Return the [X, Y] coordinate for the center point of the cell that contains the specified text.  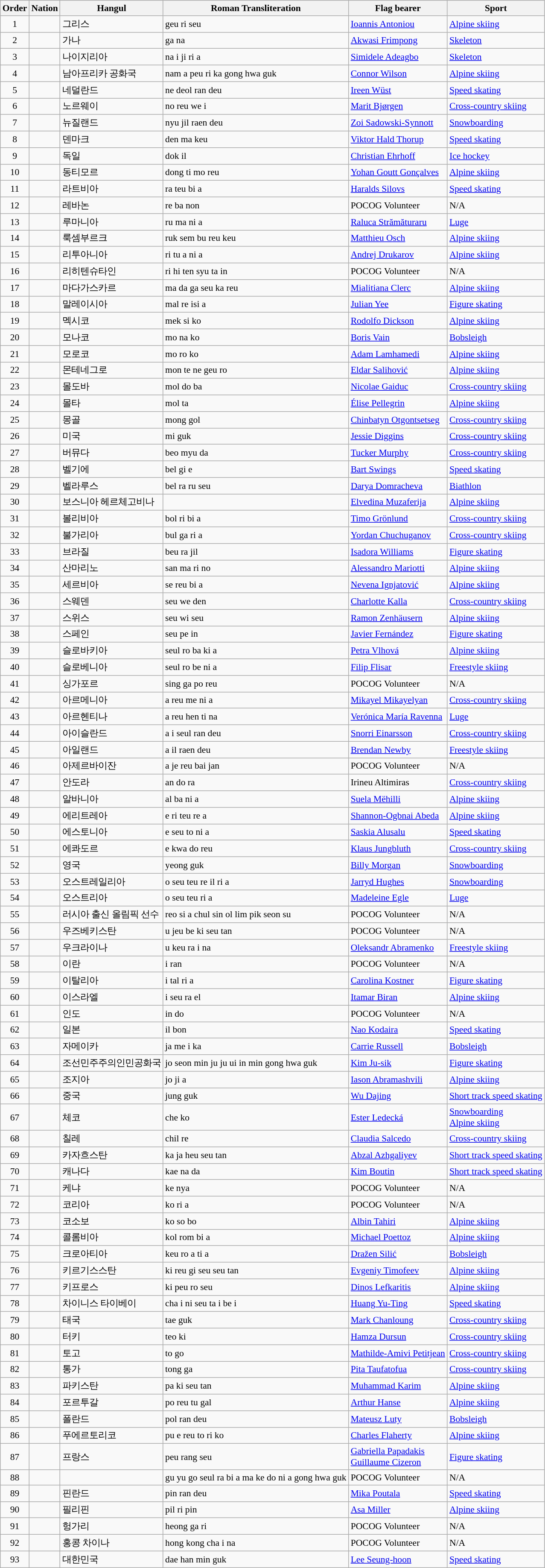
27 [15, 453]
po reu tu gal [256, 1402]
ma da ga seu ka reu [256, 288]
모나코 [112, 337]
91 [15, 1526]
34 [15, 568]
89 [15, 1494]
50 [15, 832]
조선민주주의인민공화국 [112, 1063]
Petra Vlhová [398, 651]
nam a peu ri ka gong hwa guk [256, 73]
파키스탄 [112, 1386]
아제르바이잔 [112, 766]
Alessandro Mariotti [398, 568]
ga na [256, 40]
벨기에 [112, 470]
a je reu bai jan [256, 766]
Mika Poutala [398, 1494]
87 [15, 1457]
ruk sem bu reu keu [256, 238]
세르비아 [112, 585]
51 [15, 849]
che ko [256, 1117]
에스토니아 [112, 832]
프랑스 [112, 1457]
브라질 [112, 552]
Darya Domracheva [398, 486]
카자흐스탄 [112, 1156]
Biathlon [496, 486]
Viktor Hald Thorup [398, 139]
벨라루스 [112, 486]
dae han min guk [256, 1559]
Madeleine Egle [398, 898]
14 [15, 238]
18 [15, 304]
독일 [112, 156]
e kwa do reu [256, 849]
Ester Ledecká [398, 1117]
bol ri bi a [256, 519]
Rodolfo Dickson [398, 321]
re ba non [256, 206]
체코 [112, 1117]
ka ja heu seu tan [256, 1156]
레바논 [112, 206]
79 [15, 1320]
Ice hockey [496, 156]
리투아니아 [112, 255]
이스라엘 [112, 998]
geu ri seu [256, 24]
Albin Tahiri [398, 1221]
67 [15, 1117]
보스니아 헤르체고비나 [112, 502]
Mathilde-Amivi Petitjean [398, 1353]
23 [15, 387]
59 [15, 980]
u jeu be ki seu tan [256, 931]
nyu jil raen deu [256, 123]
ke nya [256, 1188]
in do [256, 1014]
핀란드 [112, 1494]
29 [15, 486]
Akwasi Frimpong [398, 40]
Marit Bjørgen [398, 107]
ko so bo [256, 1221]
버뮤다 [112, 453]
Flag bearer [398, 8]
Kim Boutin [398, 1172]
58 [15, 964]
6 [15, 107]
56 [15, 931]
Elvedina Muzaferija [398, 502]
Nation [44, 8]
코리아 [112, 1205]
beu ra jil [256, 552]
i ran [256, 964]
Christian Ehrhoff [398, 156]
seu pe in [256, 635]
코소보 [112, 1221]
mo na ko [256, 337]
9 [15, 156]
47 [15, 783]
Mark Chanloung [398, 1320]
19 [15, 321]
Suela Mëhilli [398, 799]
Lee Seung-hoon [398, 1559]
mo ro ko [256, 354]
홍콩 차이나 [112, 1543]
mal re isi a [256, 304]
ki peu ro seu [256, 1287]
Saskia Alusalu [398, 832]
41 [15, 684]
Jessie Diggins [398, 436]
Julian Yee [398, 304]
61 [15, 1014]
85 [15, 1419]
no reu we i [256, 107]
에콰도르 [112, 849]
44 [15, 734]
Abzal Azhgaliyev [398, 1156]
33 [15, 552]
36 [15, 601]
seul ro be ni a [256, 667]
Snorri Einarsson [398, 734]
73 [15, 1221]
Mateusz Luty [398, 1419]
태국 [112, 1320]
산마리노 [112, 568]
chil re [256, 1138]
네덜란드 [112, 90]
이탈리아 [112, 980]
우즈베키스탄 [112, 931]
yeong guk [256, 865]
38 [15, 635]
30 [15, 502]
Muhammad Karim [398, 1386]
동티모르 [112, 173]
60 [15, 998]
u keu ra i na [256, 948]
sing ga po reu [256, 684]
키프로스 [112, 1287]
i tal ri a [256, 980]
불가리아 [112, 535]
Nevena Ignjatović [398, 585]
jo ji a [256, 1079]
스웨덴 [112, 601]
kol rom bi a [256, 1237]
Élise Pellegrin [398, 403]
71 [15, 1188]
heong ga ri [256, 1526]
Mikayel Mikayelyan [398, 700]
안도라 [112, 783]
80 [15, 1337]
kae na da [256, 1172]
43 [15, 717]
Boris Vain [398, 337]
74 [15, 1237]
cha i ni seu ta i be i [256, 1303]
뉴질랜드 [112, 123]
gu yu go seul ra bi a ma ke do ni a gong hwa guk [256, 1477]
3 [15, 57]
86 [15, 1436]
Raluca Strămăturaru [398, 222]
5 [15, 90]
영국 [112, 865]
bul ga ri a [256, 535]
Gabriella PapadakisGuillaume Cizeron [398, 1457]
77 [15, 1287]
헝가리 [112, 1526]
52 [15, 865]
캐나다 [112, 1172]
ra teu bi a [256, 189]
아르헨티나 [112, 717]
Matthieu Osch [398, 238]
크로아티아 [112, 1255]
알바니아 [112, 799]
mi guk [256, 436]
오스트레일리아 [112, 881]
46 [15, 766]
16 [15, 272]
오스트리아 [112, 898]
Kim Ju-sik [398, 1063]
31 [15, 519]
칠레 [112, 1138]
55 [15, 915]
필리핀 [112, 1510]
Ramon Zenhäusern [398, 617]
a reu me ni a [256, 700]
토고 [112, 1353]
al ba ni a [256, 799]
Haralds Silovs [398, 189]
루마니아 [112, 222]
Timo Grönlund [398, 519]
Hangul [112, 8]
Dinos Lefkaritis [398, 1287]
mong gol [256, 420]
40 [15, 667]
Tucker Murphy [398, 453]
싱가포르 [112, 684]
76 [15, 1271]
70 [15, 1172]
ri hi ten syu ta in [256, 272]
Hamza Dursun [398, 1337]
seul ro ba ki a [256, 651]
13 [15, 222]
Chinbatyn Otgontsetseg [398, 420]
a reu hen ti na [256, 717]
키르기스스탄 [112, 1271]
82 [15, 1370]
69 [15, 1156]
Itamar Biran [398, 998]
Carrie Russell [398, 1047]
Order [15, 8]
푸에르토리코 [112, 1436]
dong ti mo reu [256, 173]
라트비아 [112, 189]
Brendan Newby [398, 750]
22 [15, 371]
볼리비아 [112, 519]
se reu bi a [256, 585]
Dražen Silić [398, 1255]
미국 [112, 436]
63 [15, 1047]
68 [15, 1138]
e seu to ni a [256, 832]
to go [256, 1353]
스위스 [112, 617]
모로코 [112, 354]
Isadora Williams [398, 552]
마다가스카르 [112, 288]
keu ro a ti a [256, 1255]
Javier Fernández [398, 635]
가나 [112, 40]
ri tu a ni a [256, 255]
Filip Flisar [398, 667]
Eldar Salihović [398, 371]
a i seul ran deu [256, 734]
8 [15, 139]
21 [15, 354]
몰도바 [112, 387]
Charles Flaherty [398, 1436]
Arthur Hanse [398, 1402]
Huang Yu-Ting [398, 1303]
Iason Abramashvili [398, 1079]
이란 [112, 964]
bel ra ru seu [256, 486]
na i ji ri a [256, 57]
Mialitiana Clerc [398, 288]
24 [15, 403]
pol ran deu [256, 1419]
jung guk [256, 1096]
83 [15, 1386]
62 [15, 1030]
o seu teu ri a [256, 898]
그리스 [112, 24]
il bon [256, 1030]
65 [15, 1079]
17 [15, 288]
mol ta [256, 403]
Sport [496, 8]
리히텐슈타인 [112, 272]
66 [15, 1096]
말레이시아 [112, 304]
26 [15, 436]
48 [15, 799]
75 [15, 1255]
남아프리카 공화국 [112, 73]
Michael Poettoz [398, 1237]
64 [15, 1063]
아이슬란드 [112, 734]
SnowboardingAlpine skiing [496, 1117]
12 [15, 206]
자메이카 [112, 1047]
아일랜드 [112, 750]
bel gi e [256, 470]
Simidele Adeagbo [398, 57]
Roman Transliteration [256, 8]
tae guk [256, 1320]
mol do ba [256, 387]
우크라이나 [112, 948]
Evgeniy Timofeev [398, 1271]
슬로바키아 [112, 651]
4 [15, 73]
seu we den [256, 601]
pil ri pin [256, 1510]
Asa Miller [398, 1510]
Ioannis Antoniou [398, 24]
콜롬비아 [112, 1237]
2 [15, 40]
mon te ne geu ro [256, 371]
beo myu da [256, 453]
ko ri a [256, 1205]
san ma ri no [256, 568]
Ireen Wüst [398, 90]
ne deol ran deu [256, 90]
몽골 [112, 420]
i seu ra el [256, 998]
Yordan Chuchuganov [398, 535]
ja me i ka [256, 1047]
tong ga [256, 1370]
조지아 [112, 1079]
덴마크 [112, 139]
1 [15, 24]
인도 [112, 1014]
에리트레아 [112, 816]
Carolina Kostner [398, 980]
84 [15, 1402]
러시아 출신 올림픽 선수 [112, 915]
몰타 [112, 403]
92 [15, 1543]
아르메니아 [112, 700]
teo ki [256, 1337]
포르투갈 [112, 1402]
Bart Swings [398, 470]
Verónica María Ravenna [398, 717]
통가 [112, 1370]
Shannon-Ogbnai Abeda [398, 816]
Nicolae Gaiduc [398, 387]
an do ra [256, 783]
mek si ko [256, 321]
54 [15, 898]
pu e reu to ri ko [256, 1436]
Oleksandr Abramenko [398, 948]
Charlotte Kalla [398, 601]
53 [15, 881]
72 [15, 1205]
Irineu Altimiras [398, 783]
Yohan Goutt Gonçalves [398, 173]
룩셈부르크 [112, 238]
케냐 [112, 1188]
11 [15, 189]
32 [15, 535]
peu rang seu [256, 1457]
a il raen deu [256, 750]
대한민국 [112, 1559]
45 [15, 750]
81 [15, 1353]
노르웨이 [112, 107]
Nao Kodaira [398, 1030]
e ri teu re a [256, 816]
35 [15, 585]
57 [15, 948]
중국 [112, 1096]
25 [15, 420]
Jarryd Hughes [398, 881]
78 [15, 1303]
hong kong cha i na [256, 1543]
15 [15, 255]
Connor Wilson [398, 73]
7 [15, 123]
Andrej Drukarov [398, 255]
39 [15, 651]
Wu Dajing [398, 1096]
28 [15, 470]
Pita Taufatofua [398, 1370]
Zoi Sadowski-Synnott [398, 123]
93 [15, 1559]
폴란드 [112, 1419]
일본 [112, 1030]
49 [15, 816]
Adam Lamhamedi [398, 354]
88 [15, 1477]
seu wi seu [256, 617]
슬로베니아 [112, 667]
Claudia Salcedo [398, 1138]
Billy Morgan [398, 865]
dok il [256, 156]
pa ki seu tan [256, 1386]
den ma keu [256, 139]
나이지리아 [112, 57]
스페인 [112, 635]
Klaus Jungbluth [398, 849]
터키 [112, 1337]
차이니스 타이베이 [112, 1303]
jo seon min ju ju ui in min gong hwa guk [256, 1063]
멕시코 [112, 321]
ru ma ni a [256, 222]
20 [15, 337]
90 [15, 1510]
o seu teu re il ri a [256, 881]
42 [15, 700]
pin ran deu [256, 1494]
몬테네그로 [112, 371]
10 [15, 173]
reo si a chul sin ol lim pik seon su [256, 915]
ki reu gi seu seu tan [256, 1271]
37 [15, 617]
